Pinpoint the cell where the given text exists, returning its (x, y) midpoint coordinate. 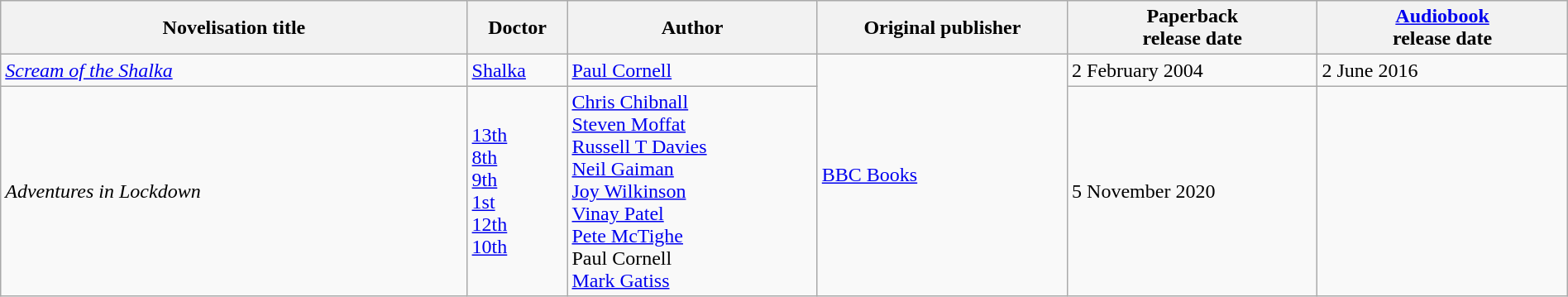
13th8th9th1st12th10th (518, 191)
2 February 2004 (1193, 70)
Doctor (518, 28)
Shalka (518, 70)
2 June 2016 (1442, 70)
5 November 2020 (1193, 191)
Paperback release date (1193, 28)
BBC Books (942, 175)
Author (692, 28)
Audiobook release date (1442, 28)
Original publisher (942, 28)
Chris ChibnallSteven MoffatRussell T DaviesNeil GaimanJoy WilkinsonVinay PatelPete McTighePaul CornellMark Gatiss (692, 191)
Novelisation title (234, 28)
Paul Cornell (692, 70)
Scream of the Shalka (234, 70)
Adventures in Lockdown (234, 191)
